Return (x, y) of the center of cell containing provided text 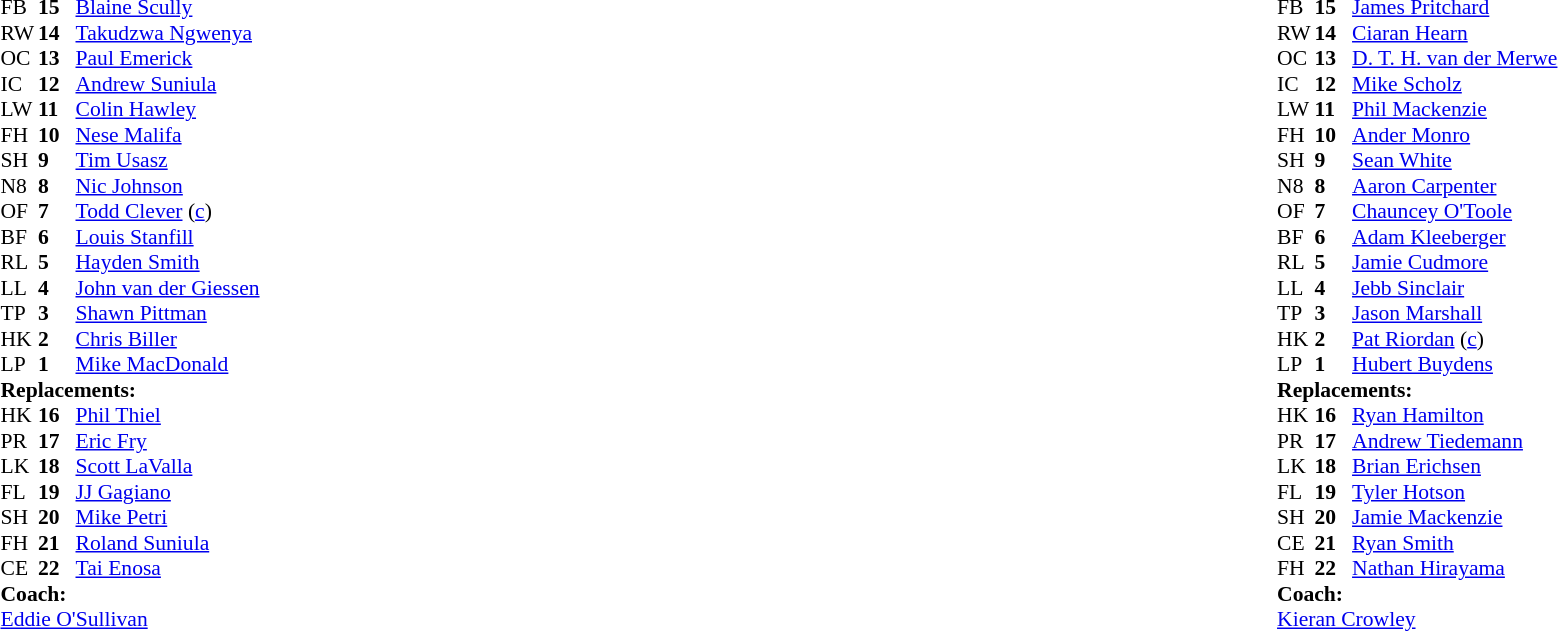
Nese Malifa (168, 135)
Ryan Smith (1454, 543)
Ciaran Hearn (1454, 33)
Ryan Hamilton (1454, 415)
Nic Johnson (168, 186)
Todd Clever (c) (168, 211)
Andrew Tiedemann (1454, 441)
Paul Emerick (168, 59)
Louis Stanfill (168, 237)
Jamie Mackenzie (1454, 517)
Tim Usasz (168, 161)
Jason Marshall (1454, 313)
Nathan Hirayama (1454, 569)
D. T. H. van der Merwe (1454, 59)
JJ Gagiano (168, 492)
Roland Suniula (168, 543)
Mike MacDonald (168, 365)
Tai Enosa (168, 569)
Pat Riordan (c) (1454, 339)
Tyler Hotson (1454, 492)
Ander Monro (1454, 135)
Adam Kleeberger (1454, 237)
Chauncey O'Toole (1454, 211)
Colin Hawley (168, 109)
Chris Biller (168, 339)
Phil Thiel (168, 415)
Shawn Pittman (168, 313)
Jamie Cudmore (1454, 263)
Scott LaValla (168, 467)
Aaron Carpenter (1454, 186)
Sean White (1454, 161)
Takudzwa Ngwenya (168, 33)
Hubert Buydens (1454, 365)
Brian Erichsen (1454, 467)
Hayden Smith (168, 263)
Jebb Sinclair (1454, 288)
Andrew Suniula (168, 84)
Mike Scholz (1454, 84)
Phil Mackenzie (1454, 109)
Eric Fry (168, 441)
John van der Giessen (168, 288)
Mike Petri (168, 517)
